Determine the (x, y) coordinate at the center of the cell enclosing the given text.  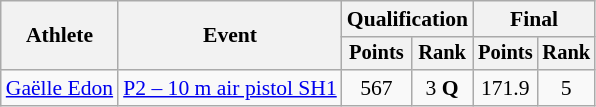
3 Q (442, 88)
Athlete (60, 36)
P2 – 10 m air pistol SH1 (230, 88)
5 (566, 88)
Gaëlle Edon (60, 88)
Final (534, 19)
171.9 (505, 88)
Event (230, 36)
567 (376, 88)
Qualification (408, 19)
